Scan for the cell matching the given text and deliver its (X, Y) coordinate at center. 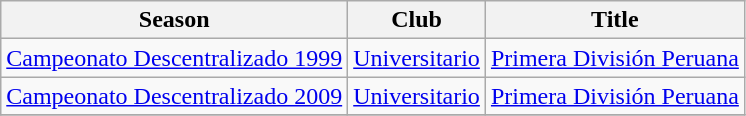
Campeonato Descentralizado 2009 (174, 96)
Season (174, 20)
Club (417, 20)
Campeonato Descentralizado 1999 (174, 58)
Title (614, 20)
